From the cell containing the given text, extract its center point as [X, Y] coordinate. 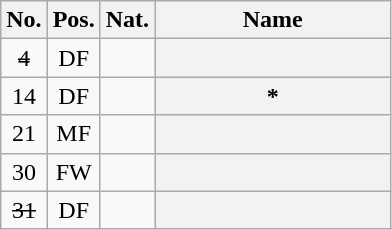
21 [24, 134]
MF [74, 134]
FW [74, 172]
Nat. [127, 20]
No. [24, 20]
4 [24, 58]
31 [24, 210]
* [273, 96]
30 [24, 172]
Name [273, 20]
14 [24, 96]
Pos. [74, 20]
